Provide the [X, Y] coordinate of the cell's center where the given text is located.  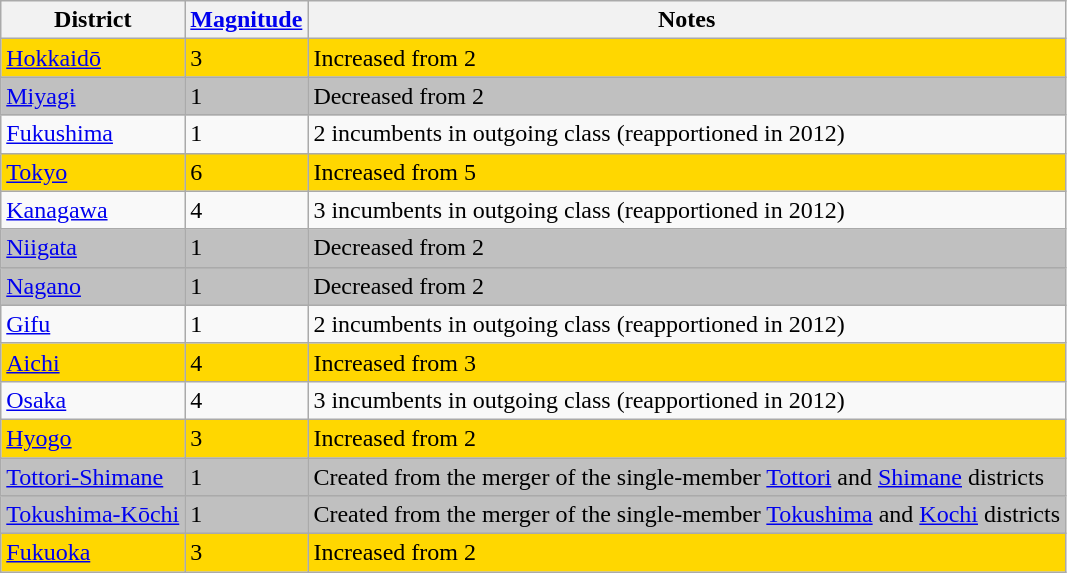
Aichi [93, 362]
Miyagi [93, 96]
Tottori-Shimane [93, 477]
Nagano [93, 286]
Fukuoka [93, 553]
Kanagawa [93, 210]
Fukushima [93, 134]
Notes [687, 20]
Niigata [93, 248]
District [93, 20]
Tokyo [93, 172]
Tokushima-Kōchi [93, 515]
Hokkaidō [93, 58]
Created from the merger of the single-member Tottori and Shimane districts [687, 477]
Magnitude [246, 20]
Osaka [93, 400]
Gifu [93, 324]
Hyogo [93, 438]
Created from the merger of the single-member Tokushima and Kochi districts [687, 515]
Increased from 3 [687, 362]
6 [246, 172]
Increased from 5 [687, 172]
